For the text-containing cell, return its midpoint in (X, Y) coordinate format. 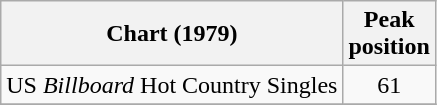
US Billboard Hot Country Singles (172, 85)
61 (389, 85)
Peakposition (389, 34)
Chart (1979) (172, 34)
